Detect which cell encompasses the target text, then output its (X, Y) center coordinate. 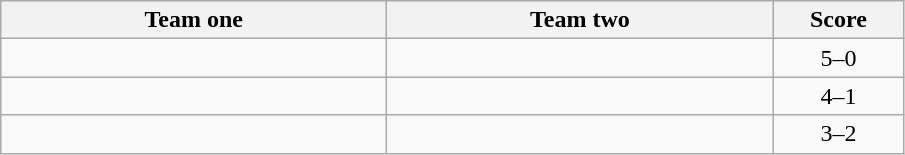
5–0 (838, 58)
Team two (580, 20)
3–2 (838, 134)
Score (838, 20)
Team one (194, 20)
4–1 (838, 96)
